Scan for the cell matching the given text and deliver its (X, Y) coordinate at center. 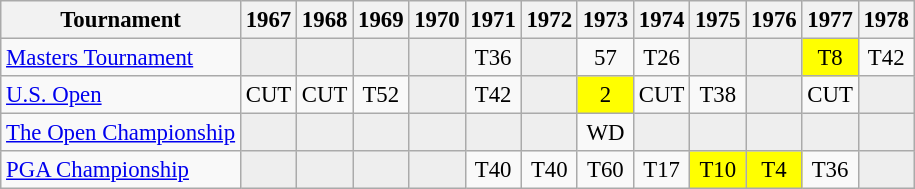
1973 (605, 20)
1969 (381, 20)
1975 (718, 20)
T10 (718, 170)
The Open Championship (121, 133)
PGA Championship (121, 170)
1977 (830, 20)
1974 (661, 20)
T8 (830, 58)
U.S. Open (121, 95)
1970 (437, 20)
T60 (605, 170)
T38 (718, 95)
1971 (493, 20)
T26 (661, 58)
2 (605, 95)
Masters Tournament (121, 58)
1967 (268, 20)
1968 (325, 20)
1976 (774, 20)
T52 (381, 95)
57 (605, 58)
1972 (549, 20)
Tournament (121, 20)
1978 (886, 20)
T4 (774, 170)
WD (605, 133)
T17 (661, 170)
